Determine the [X, Y] coordinate at the center of the cell enclosing the given text.  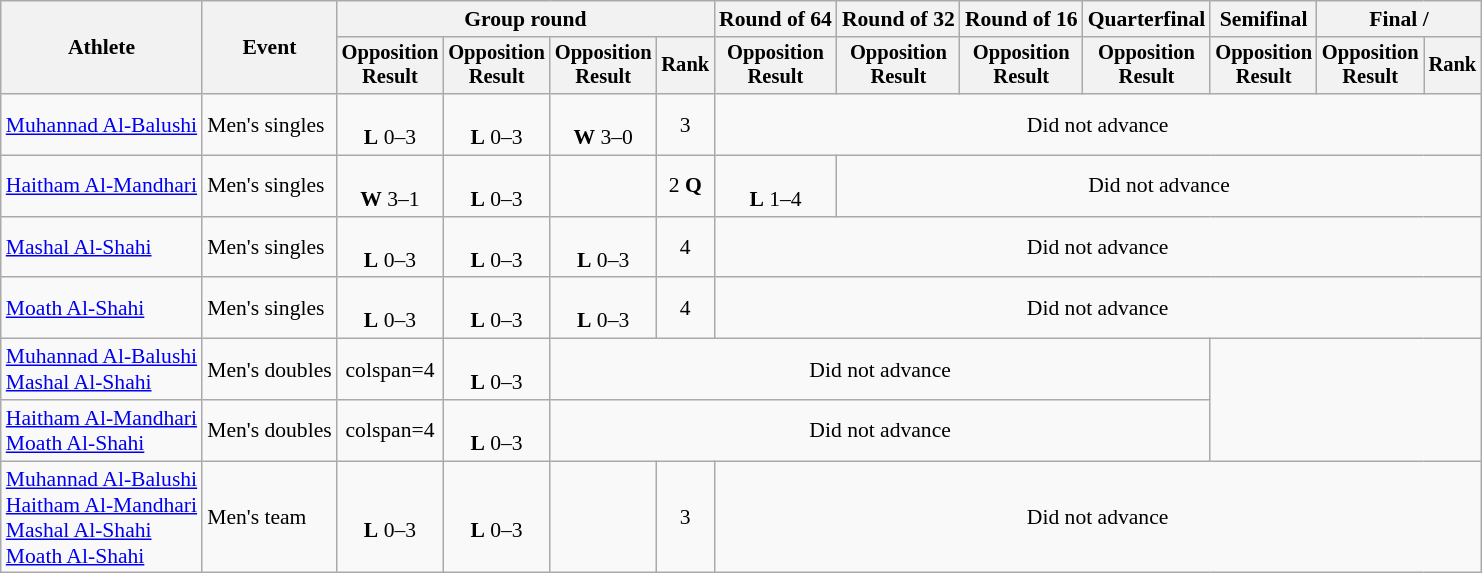
Muhannad Al-Balushi [102, 124]
Haitham Al-MandhariMoath Al-Shahi [102, 430]
Moath Al-Shahi [102, 308]
Event [270, 48]
Round of 64 [776, 19]
Men's team [270, 517]
Round of 16 [1022, 19]
Muhannad Al-BalushiHaitham Al-MandhariMashal Al-ShahiMoath Al-Shahi [102, 517]
Group round [526, 19]
Round of 32 [898, 19]
W 3–0 [604, 124]
Athlete [102, 48]
Semifinal [1264, 19]
2 Q [685, 186]
Final / [1399, 19]
L 1–4 [776, 186]
Haitham Al-Mandhari [102, 186]
Mashal Al-Shahi [102, 248]
W 3–1 [390, 186]
Muhannad Al-BalushiMashal Al-Shahi [102, 370]
Quarterfinal [1147, 19]
